Identify which cell holds the provided text, then report its (x, y) central coordinate. 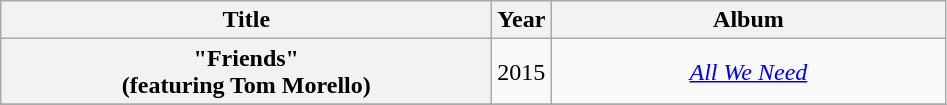
All We Need (748, 72)
2015 (522, 72)
"Friends" (featuring Tom Morello) (246, 72)
Album (748, 20)
Year (522, 20)
Title (246, 20)
